Locate the cell with the specified text and output its [X, Y] center coordinate. 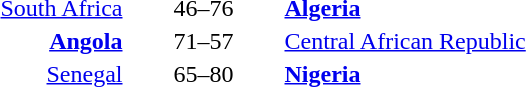
71–57 [204, 41]
